Find where the given text appears and provide that cell's center as (X, Y) coordinate. 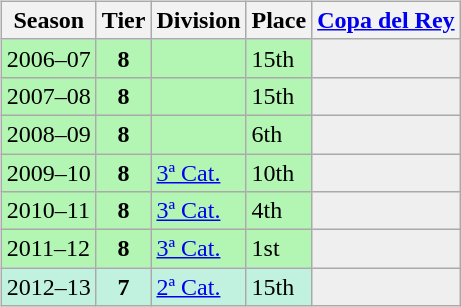
2009–10 (48, 173)
2010–11 (48, 211)
Season (48, 20)
2012–13 (48, 287)
6th (279, 134)
2ª Cat. (198, 287)
4th (279, 211)
7 (124, 287)
Tier (124, 20)
2008–09 (48, 134)
10th (279, 173)
1st (279, 249)
2007–08 (48, 96)
Copa del Rey (386, 20)
Division (198, 20)
2011–12 (48, 249)
Place (279, 20)
2006–07 (48, 58)
